Output the [x, y] coordinate of the center of the cell containing the given text.  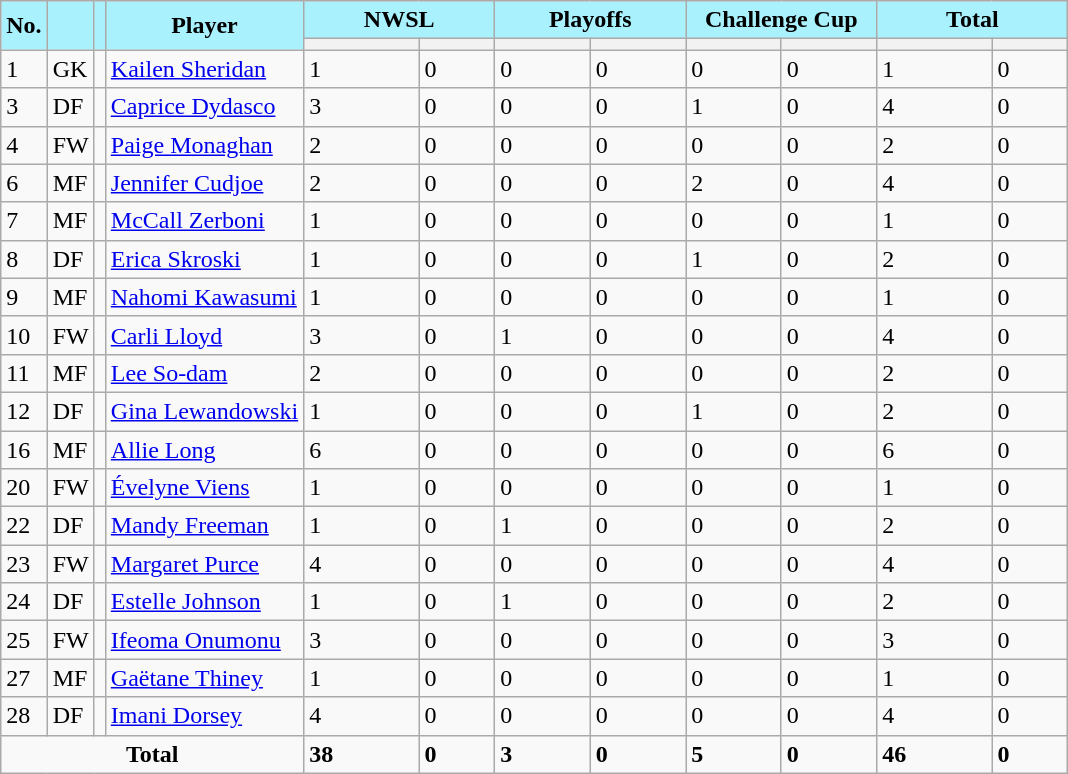
24 [24, 602]
Évelyne Viens [204, 488]
9 [24, 297]
Nahomi Kawasumi [204, 297]
12 [24, 411]
8 [24, 259]
Challenge Cup [782, 20]
7 [24, 221]
Caprice Dydasco [204, 107]
Kailen Sheridan [204, 69]
Lee So-dam [204, 373]
Carli Lloyd [204, 335]
Allie Long [204, 449]
27 [24, 678]
No. [24, 26]
Gaëtane Thiney [204, 678]
28 [24, 716]
Mandy Freeman [204, 526]
25 [24, 640]
McCall Zerboni [204, 221]
Estelle Johnson [204, 602]
11 [24, 373]
10 [24, 335]
Paige Monaghan [204, 145]
GK [70, 69]
23 [24, 564]
46 [934, 754]
16 [24, 449]
Player [204, 26]
Margaret Purce [204, 564]
20 [24, 488]
Ifeoma Onumonu [204, 640]
NWSL [400, 20]
Playoffs [590, 20]
5 [734, 754]
Gina Lewandowski [204, 411]
38 [362, 754]
22 [24, 526]
Jennifer Cudjoe [204, 183]
Imani Dorsey [204, 716]
Erica Skroski [204, 259]
